For the text-containing cell, return its midpoint in (X, Y) coordinate format. 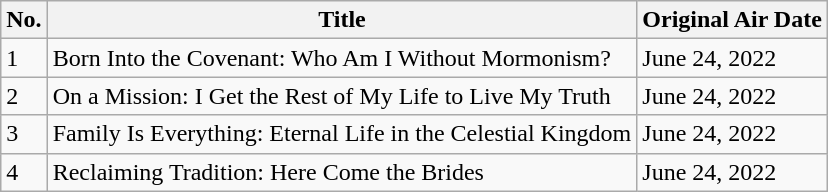
4 (24, 172)
No. (24, 20)
Title (342, 20)
Family Is Everything: Eternal Life in the Celestial Kingdom (342, 134)
On a Mission: I Get the Rest of My Life to Live My Truth (342, 96)
Born Into the Covenant: Who Am I Without Mormonism? (342, 58)
Reclaiming Tradition: Here Come the Brides (342, 172)
3 (24, 134)
1 (24, 58)
2 (24, 96)
Original Air Date (732, 20)
